Return [x, y] of the center of cell containing provided text 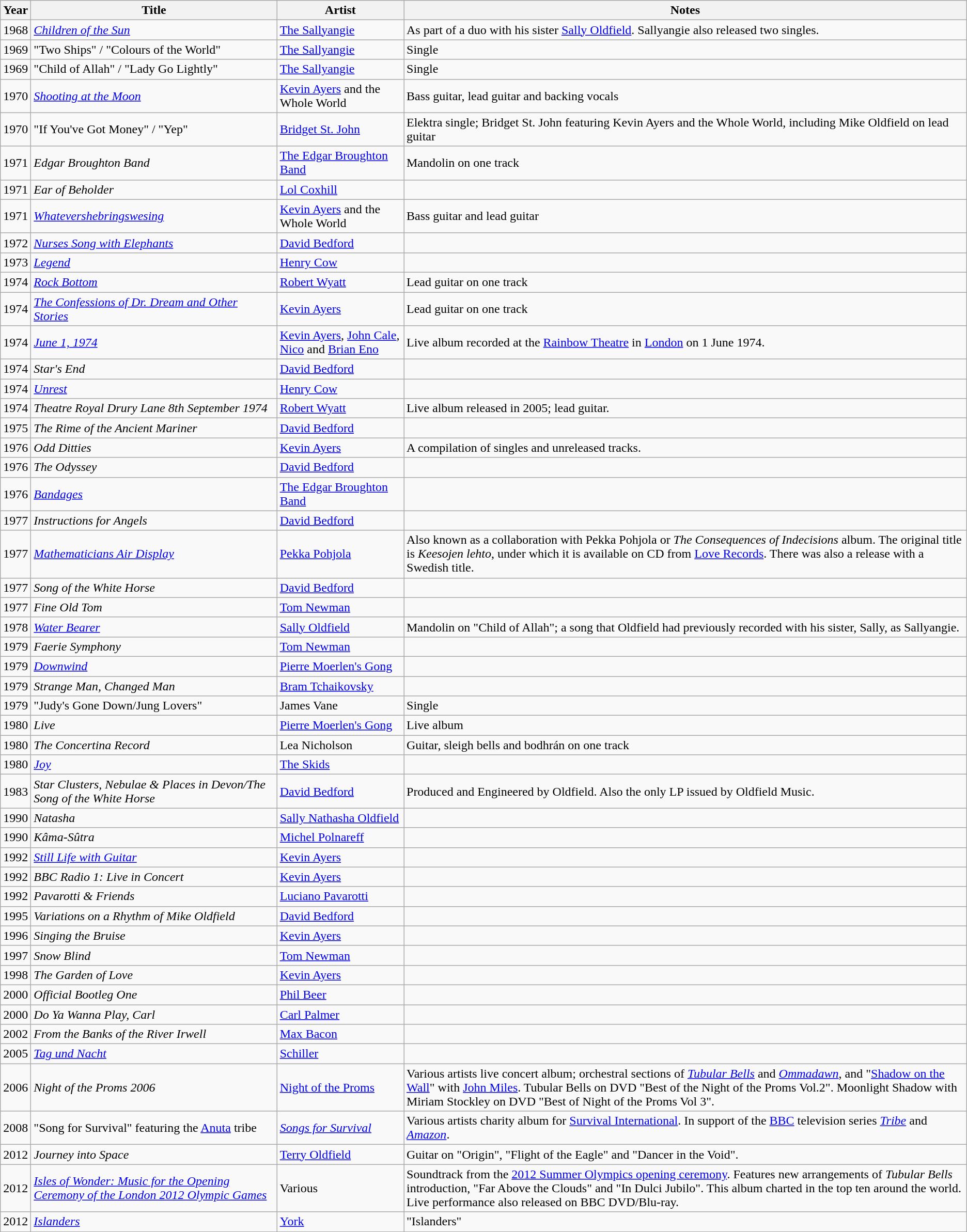
Legend [154, 262]
Star's End [154, 369]
A compilation of singles and unreleased tracks. [685, 448]
Guitar on "Origin", "Flight of the Eagle" and "Dancer in the Void". [685, 1155]
Sally Nathasha Oldfield [340, 818]
Elektra single; Bridget St. John featuring Kevin Ayers and the Whole World, including Mike Oldfield on lead guitar [685, 129]
Live [154, 725]
Year [15, 10]
"Islanders" [685, 1222]
"Child of Allah" / "Lady Go Lightly" [154, 69]
Instructions for Angels [154, 520]
Official Bootleg One [154, 994]
Singing the Bruise [154, 936]
The Confessions of Dr. Dream and Other Stories [154, 309]
Isles of Wonder: Music for the Opening Ceremony of the London 2012 Olympic Games [154, 1188]
Live album [685, 725]
1972 [15, 243]
Still Life with Guitar [154, 857]
1968 [15, 30]
As part of a duo with his sister Sally Oldfield. Sallyangie also released two singles. [685, 30]
1973 [15, 262]
Carl Palmer [340, 1015]
Live album recorded at the Rainbow Theatre in London on 1 June 1974. [685, 343]
Edgar Broughton Band [154, 163]
Bridget St. John [340, 129]
Night of the Proms 2006 [154, 1087]
Strange Man, Changed Man [154, 686]
Bass guitar and lead guitar [685, 216]
Mathematicians Air Display [154, 554]
Rock Bottom [154, 282]
Title [154, 10]
Artist [340, 10]
"Song for Survival" featuring the Anuta tribe [154, 1128]
The Concertina Record [154, 745]
Guitar, sleigh bells and bodhrán on one track [685, 745]
Mandolin on "Child of Allah"; a song that Oldfield had previously recorded with his sister, Sally, as Sallyangie. [685, 627]
Do Ya Wanna Play, Carl [154, 1015]
Max Bacon [340, 1034]
BBC Radio 1: Live in Concert [154, 877]
Michel Polnareff [340, 838]
2002 [15, 1034]
2008 [15, 1128]
Variations on a Rhythm of Mike Oldfield [154, 916]
Produced and Engineered by Oldfield. Also the only LP issued by Oldfield Music. [685, 791]
Phil Beer [340, 994]
Whatevershebringswesing [154, 216]
Nurses Song with Elephants [154, 243]
Mandolin on one track [685, 163]
The Rime of the Ancient Mariner [154, 428]
Natasha [154, 818]
Tag und Nacht [154, 1054]
Lea Nicholson [340, 745]
Pavarotti & Friends [154, 896]
Downwind [154, 666]
James Vane [340, 706]
Pekka Pohjola [340, 554]
2005 [15, 1054]
Water Bearer [154, 627]
Unrest [154, 389]
Ear of Beholder [154, 189]
Songs for Survival [340, 1128]
"Two Ships" / "Colours of the World" [154, 50]
Bass guitar, lead guitar and backing vocals [685, 96]
Sally Oldfield [340, 627]
York [340, 1222]
1996 [15, 936]
Journey into Space [154, 1155]
Odd Ditties [154, 448]
The Skids [340, 765]
Luciano Pavarotti [340, 896]
June 1, 1974 [154, 343]
Kâma-Sûtra [154, 838]
Song of the White Horse [154, 588]
Snow Blind [154, 955]
"Judy's Gone Down/Jung Lovers" [154, 706]
2006 [15, 1087]
Live album released in 2005; lead guitar. [685, 408]
Star Clusters, Nebulae & Places in Devon/The Song of the White Horse [154, 791]
1978 [15, 627]
1975 [15, 428]
Joy [154, 765]
Various [340, 1188]
The Odyssey [154, 467]
Bram Tchaikovsky [340, 686]
1995 [15, 916]
Notes [685, 10]
Kevin Ayers, John Cale, Nico and Brian Eno [340, 343]
1983 [15, 791]
Fine Old Tom [154, 607]
From the Banks of the River Irwell [154, 1034]
Lol Coxhill [340, 189]
Children of the Sun [154, 30]
Various artists charity album for Survival International. In support of the BBC television series Tribe and Amazon. [685, 1128]
"If You've Got Money" / "Yep" [154, 129]
1997 [15, 955]
The Garden of Love [154, 975]
Night of the Proms [340, 1087]
Terry Oldfield [340, 1155]
Bandages [154, 494]
Theatre Royal Drury Lane 8th September 1974 [154, 408]
Schiller [340, 1054]
1998 [15, 975]
Islanders [154, 1222]
Shooting at the Moon [154, 96]
Faerie Symphony [154, 646]
